Return the [x, y] coordinate for the center point of the cell that contains the specified text.  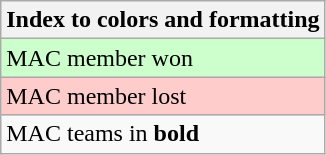
MAC member lost [163, 96]
Index to colors and formatting [163, 20]
MAC teams in bold [163, 134]
MAC member won [163, 58]
